Find where the given text appears and provide that cell's center as [x, y] coordinate. 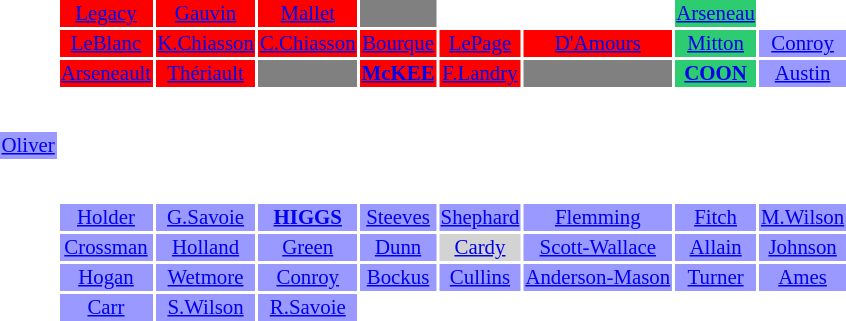
R.Savoie [308, 308]
Flemming [598, 218]
Cardy [480, 248]
Ames [802, 278]
Arseneau [716, 14]
Allain [716, 248]
Crossman [106, 248]
Thériault [206, 74]
Turner [716, 278]
Shephard [480, 218]
Gauvin [206, 14]
K.Chiasson [206, 44]
M.Wilson [802, 218]
Holland [206, 248]
Dunn [398, 248]
Wetmore [206, 278]
F.Landry [480, 74]
Bockus [398, 278]
G.Savoie [206, 218]
Bourque [398, 44]
HIGGS [308, 218]
Green [308, 248]
Austin [802, 74]
Legacy [106, 14]
S.Wilson [206, 308]
Mitton [716, 44]
C.Chiasson [308, 44]
LeBlanc [106, 44]
Steeves [398, 218]
D'Amours [598, 44]
Arseneault [106, 74]
Scott-Wallace [598, 248]
Johnson [802, 248]
Hogan [106, 278]
Cullins [480, 278]
Fitch [716, 218]
Carr [106, 308]
McKEE [398, 74]
COON [716, 74]
Anderson-Mason [598, 278]
Holder [106, 218]
LePage [480, 44]
Oliver [28, 146]
Mallet [308, 14]
